Find where the given text appears and provide that cell's center as [X, Y] coordinate. 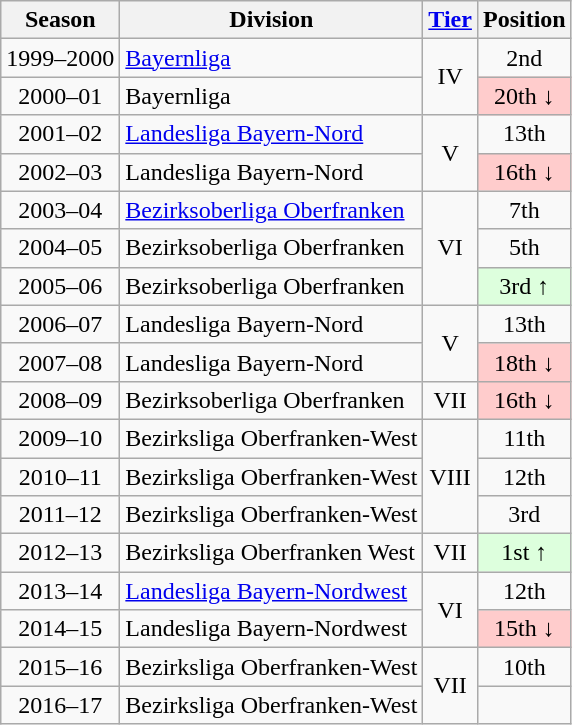
15th ↓ [524, 629]
2002–03 [60, 172]
2004–05 [60, 248]
2011–12 [60, 515]
2001–02 [60, 134]
Bezirksliga Oberfranken West [272, 553]
2014–15 [60, 629]
2016–17 [60, 705]
Tier [450, 20]
5th [524, 248]
2nd [524, 58]
1999–2000 [60, 58]
2007–08 [60, 362]
IV [450, 77]
1st ↑ [524, 553]
18th ↓ [524, 362]
20th ↓ [524, 96]
2015–16 [60, 667]
2006–07 [60, 324]
7th [524, 210]
Position [524, 20]
Season [60, 20]
2008–09 [60, 400]
3rd ↑ [524, 286]
VIII [450, 476]
2010–11 [60, 477]
2005–06 [60, 286]
2012–13 [60, 553]
2000–01 [60, 96]
2013–14 [60, 591]
Division [272, 20]
11th [524, 438]
10th [524, 667]
2003–04 [60, 210]
3rd [524, 515]
2009–10 [60, 438]
